Return the [X, Y] coordinate for the center point of the cell that contains the specified text.  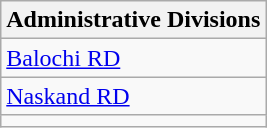
Balochi RD [134, 58]
Administrative Divisions [134, 20]
Naskand RD [134, 96]
